Extract the (x, y) coordinate from the center of the cell holding the provided text.  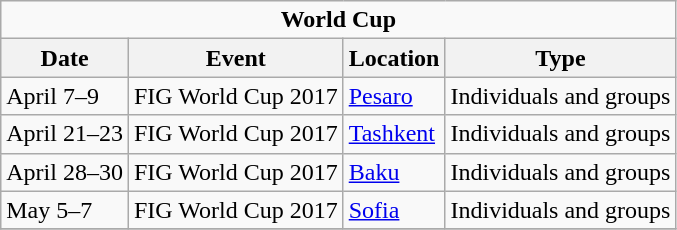
Baku (394, 172)
Pesaro (394, 96)
Date (65, 58)
April 7–9 (65, 96)
Event (236, 58)
Type (560, 58)
May 5–7 (65, 210)
World Cup (338, 20)
Location (394, 58)
April 21–23 (65, 134)
Sofia (394, 210)
Tashkent (394, 134)
April 28–30 (65, 172)
